Determine the (x, y) coordinate at the center of the cell enclosing the given text.  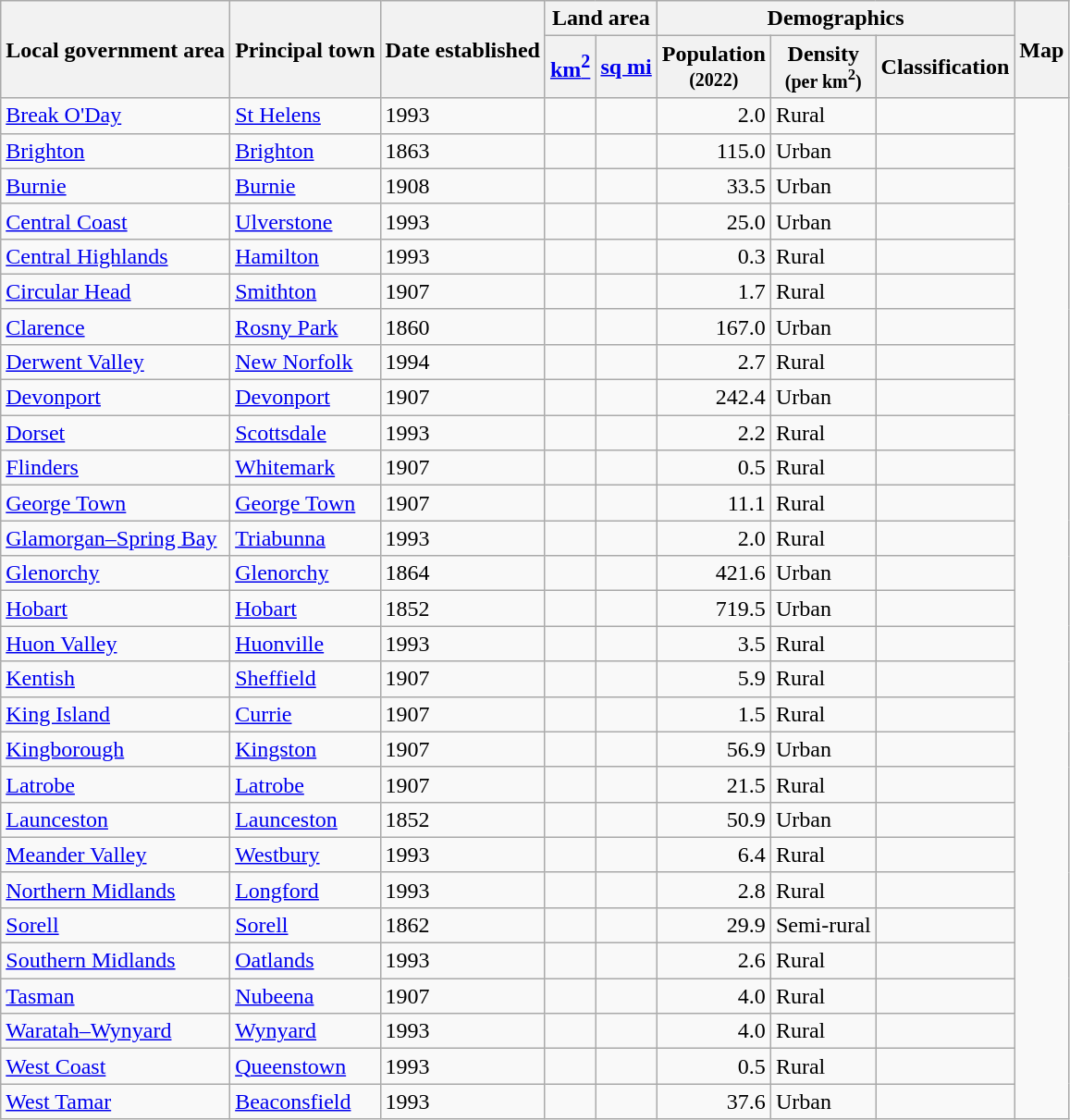
Dorset (116, 433)
Local government area (116, 50)
167.0 (714, 326)
Nubeena (305, 996)
Longford (305, 890)
25.0 (714, 221)
5.9 (714, 679)
Demographics (836, 18)
6.4 (714, 855)
West Tamar (116, 1102)
Kentish (116, 679)
New Norfolk (305, 362)
1.7 (714, 291)
2.7 (714, 362)
Scottsdale (305, 433)
Central Coast (116, 221)
11.1 (714, 503)
Northern Midlands (116, 890)
1860 (462, 326)
Ulverstone (305, 221)
Beaconsfield (305, 1102)
37.6 (714, 1102)
King Island (116, 714)
sq mi (626, 67)
115.0 (714, 151)
21.5 (714, 784)
1863 (462, 151)
33.5 (714, 186)
Southern Midlands (116, 961)
Triabunna (305, 538)
Huon Valley (116, 644)
719.5 (714, 609)
Huonville (305, 644)
Whitemark (305, 468)
West Coast (116, 1066)
Sheffield (305, 679)
Waratah–Wynyard (116, 1031)
Flinders (116, 468)
1864 (462, 573)
Smithton (305, 291)
0.3 (714, 256)
421.6 (714, 573)
2.8 (714, 890)
Meander Valley (116, 855)
Break O'Day (116, 116)
Classification (945, 67)
Central Highlands (116, 256)
Currie (305, 714)
St Helens (305, 116)
Clarence (116, 326)
29.9 (714, 925)
Map (1041, 50)
Semi-rural (823, 925)
Tasman (116, 996)
Queenstown (305, 1066)
Oatlands (305, 961)
2.2 (714, 433)
Land area (601, 18)
Glamorgan–Spring Bay (116, 538)
56.9 (714, 749)
Principal town (305, 50)
Derwent Valley (116, 362)
Kingborough (116, 749)
Circular Head (116, 291)
Density(per km2) (823, 67)
Population(2022) (714, 67)
1.5 (714, 714)
Hamilton (305, 256)
242.4 (714, 398)
Wynyard (305, 1031)
3.5 (714, 644)
Kingston (305, 749)
Rosny Park (305, 326)
Westbury (305, 855)
Date established (462, 50)
1908 (462, 186)
1862 (462, 925)
1994 (462, 362)
50.9 (714, 819)
2.6 (714, 961)
km2 (570, 67)
